For the text-containing cell, return its midpoint in (X, Y) coordinate format. 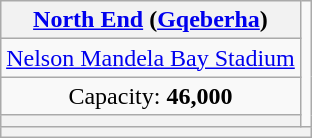
Nelson Mandela Bay Stadium (151, 58)
Capacity: 46,000 (151, 96)
North End (Gqeberha) (151, 20)
